Locate the cell with the specified text and output its (X, Y) center coordinate. 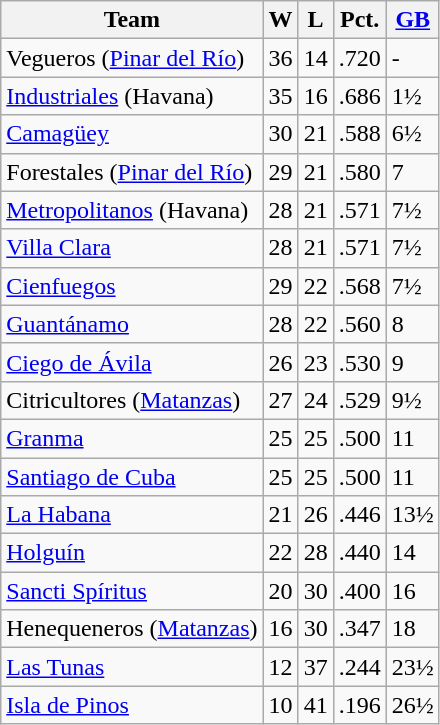
.588 (360, 134)
1½ (412, 96)
Guantánamo (132, 324)
Ciego de Ávila (132, 362)
Las Tunas (132, 667)
9½ (412, 400)
.347 (360, 629)
.530 (360, 362)
20 (280, 591)
GB (412, 20)
10 (280, 705)
Metropolitanos (Havana) (132, 210)
35 (280, 96)
.440 (360, 553)
.446 (360, 515)
Vegueros (Pinar del Río) (132, 58)
18 (412, 629)
36 (280, 58)
Isla de Pinos (132, 705)
24 (316, 400)
.720 (360, 58)
23 (316, 362)
27 (280, 400)
W (280, 20)
.580 (360, 172)
.196 (360, 705)
.568 (360, 286)
37 (316, 667)
Sancti Spíritus (132, 591)
La Habana (132, 515)
13½ (412, 515)
Holguín (132, 553)
Villa Clara (132, 248)
- (412, 58)
Pct. (360, 20)
Cienfuegos (132, 286)
8 (412, 324)
9 (412, 362)
Camagüey (132, 134)
7 (412, 172)
Granma (132, 438)
Henequeneros (Matanzas) (132, 629)
12 (280, 667)
L (316, 20)
Santiago de Cuba (132, 477)
.400 (360, 591)
Citricultores (Matanzas) (132, 400)
.529 (360, 400)
26½ (412, 705)
23½ (412, 667)
Industriales (Havana) (132, 96)
6½ (412, 134)
.244 (360, 667)
Forestales (Pinar del Río) (132, 172)
41 (316, 705)
.686 (360, 96)
Team (132, 20)
.560 (360, 324)
